Extract the (x, y) coordinate from the center of the cell holding the provided text.  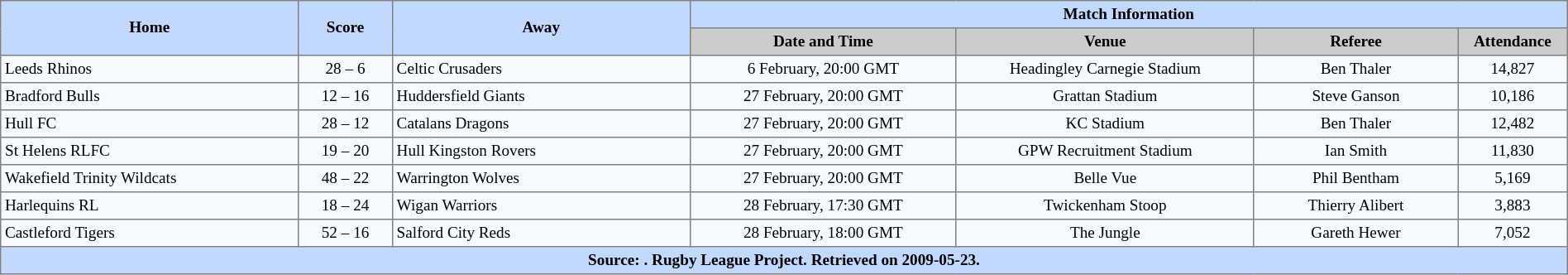
GPW Recruitment Stadium (1105, 151)
Headingley Carnegie Stadium (1105, 70)
Celtic Crusaders (541, 70)
The Jungle (1105, 234)
Twickenham Stoop (1105, 205)
Catalans Dragons (541, 124)
Warrington Wolves (541, 179)
12,482 (1513, 124)
Venue (1105, 41)
Steve Ganson (1355, 96)
19 – 20 (346, 151)
Date and Time (823, 41)
Castleford Tigers (150, 234)
Hull Kingston Rovers (541, 151)
Harlequins RL (150, 205)
Away (541, 28)
Wakefield Trinity Wildcats (150, 179)
KC Stadium (1105, 124)
18 – 24 (346, 205)
3,883 (1513, 205)
11,830 (1513, 151)
Score (346, 28)
28 – 6 (346, 70)
Leeds Rhinos (150, 70)
12 – 16 (346, 96)
Grattan Stadium (1105, 96)
Salford City Reds (541, 234)
7,052 (1513, 234)
Hull FC (150, 124)
28 February, 17:30 GMT (823, 205)
52 – 16 (346, 234)
Huddersfield Giants (541, 96)
Referee (1355, 41)
5,169 (1513, 179)
Ian Smith (1355, 151)
Bradford Bulls (150, 96)
Home (150, 28)
Wigan Warriors (541, 205)
Phil Bentham (1355, 179)
Thierry Alibert (1355, 205)
Gareth Hewer (1355, 234)
Belle Vue (1105, 179)
Source: . Rugby League Project. Retrieved on 2009-05-23. (784, 260)
10,186 (1513, 96)
Match Information (1128, 15)
St Helens RLFC (150, 151)
48 – 22 (346, 179)
28 February, 18:00 GMT (823, 234)
6 February, 20:00 GMT (823, 70)
Attendance (1513, 41)
14,827 (1513, 70)
28 – 12 (346, 124)
